Detect which cell encompasses the target text, then output its [x, y] center coordinate. 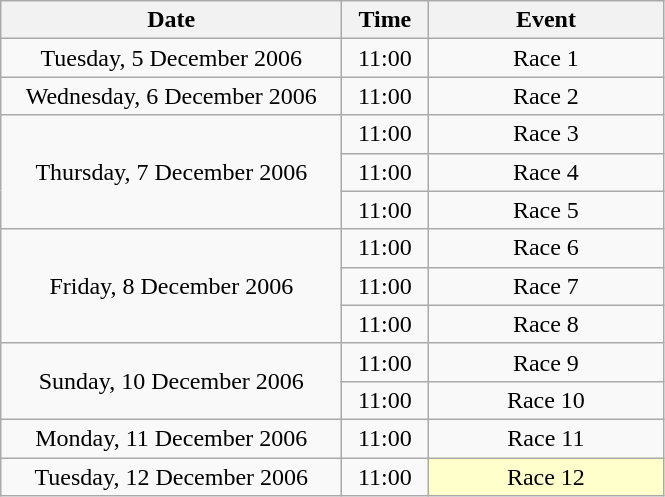
Thursday, 7 December 2006 [172, 172]
Race 1 [546, 58]
Event [546, 20]
Race 6 [546, 248]
Race 5 [546, 210]
Race 10 [546, 400]
Tuesday, 12 December 2006 [172, 477]
Race 7 [546, 286]
Race 11 [546, 438]
Monday, 11 December 2006 [172, 438]
Race 9 [546, 362]
Date [172, 20]
Friday, 8 December 2006 [172, 286]
Sunday, 10 December 2006 [172, 381]
Time [385, 20]
Race 8 [546, 324]
Race 12 [546, 477]
Race 2 [546, 96]
Wednesday, 6 December 2006 [172, 96]
Race 3 [546, 134]
Tuesday, 5 December 2006 [172, 58]
Race 4 [546, 172]
